Pinpoint the cell where the given text exists, returning its [X, Y] midpoint coordinate. 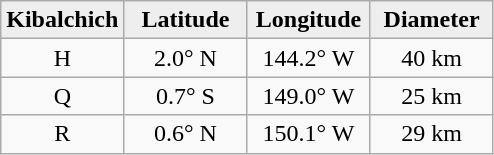
H [62, 58]
Longitude [308, 20]
29 km [432, 134]
R [62, 134]
Latitude [186, 20]
Q [62, 96]
0.6° N [186, 134]
150.1° W [308, 134]
149.0° W [308, 96]
25 km [432, 96]
40 km [432, 58]
0.7° S [186, 96]
2.0° N [186, 58]
Kibalchich [62, 20]
Diameter [432, 20]
144.2° W [308, 58]
